Detect which cell encompasses the target text, then output its [x, y] center coordinate. 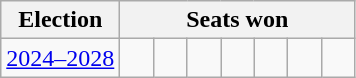
Election [60, 20]
2024–2028 [60, 58]
Seats won [238, 20]
